For the text-containing cell, return its midpoint in (x, y) coordinate format. 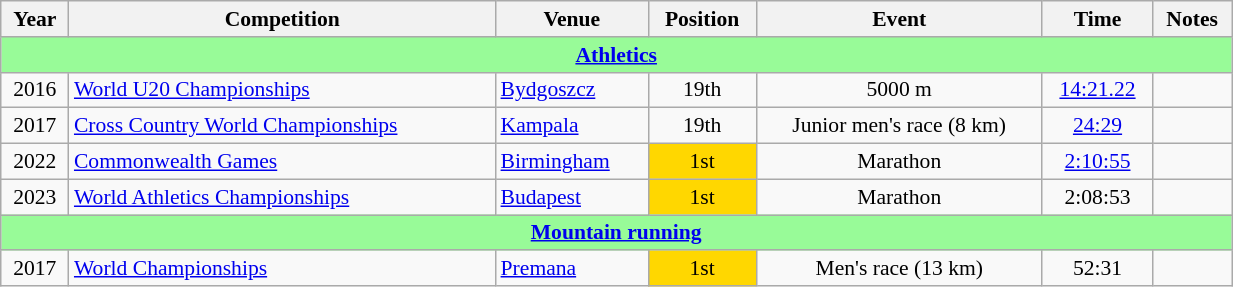
World Athletics Championships (282, 197)
World U20 Championships (282, 90)
2:08:53 (1097, 197)
Notes (1192, 19)
52:31 (1097, 269)
14:21.22 (1097, 90)
Time (1097, 19)
Cross Country World Championships (282, 126)
Budapest (572, 197)
Mountain running (616, 233)
Kampala (572, 126)
World Championships (282, 269)
Year (35, 19)
Bydgoszcz (572, 90)
2023 (35, 197)
Position (702, 19)
Venue (572, 19)
24:29 (1097, 126)
2022 (35, 162)
Junior men's race (8 km) (899, 126)
Competition (282, 19)
2016 (35, 90)
5000 m (899, 90)
Event (899, 19)
Commonwealth Games (282, 162)
Men's race (13 km) (899, 269)
2:10:55 (1097, 162)
Birmingham (572, 162)
Athletics (616, 55)
Premana (572, 269)
